Capture the cell that displays the provided text and extract its [X, Y] central coordinate. 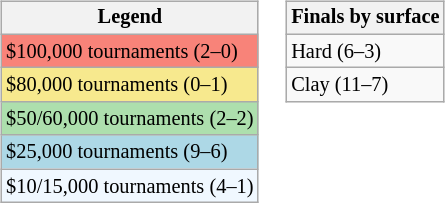
$10/15,000 tournaments (4–1) [130, 186]
Clay (11–7) [365, 85]
Legend [130, 18]
$25,000 tournaments (9–6) [130, 152]
Finals by surface [365, 18]
Hard (6–3) [365, 51]
$100,000 tournaments (2–0) [130, 51]
$80,000 tournaments (0–1) [130, 85]
$50/60,000 tournaments (2–2) [130, 119]
